Identify which cell holds the provided text, then report its (x, y) central coordinate. 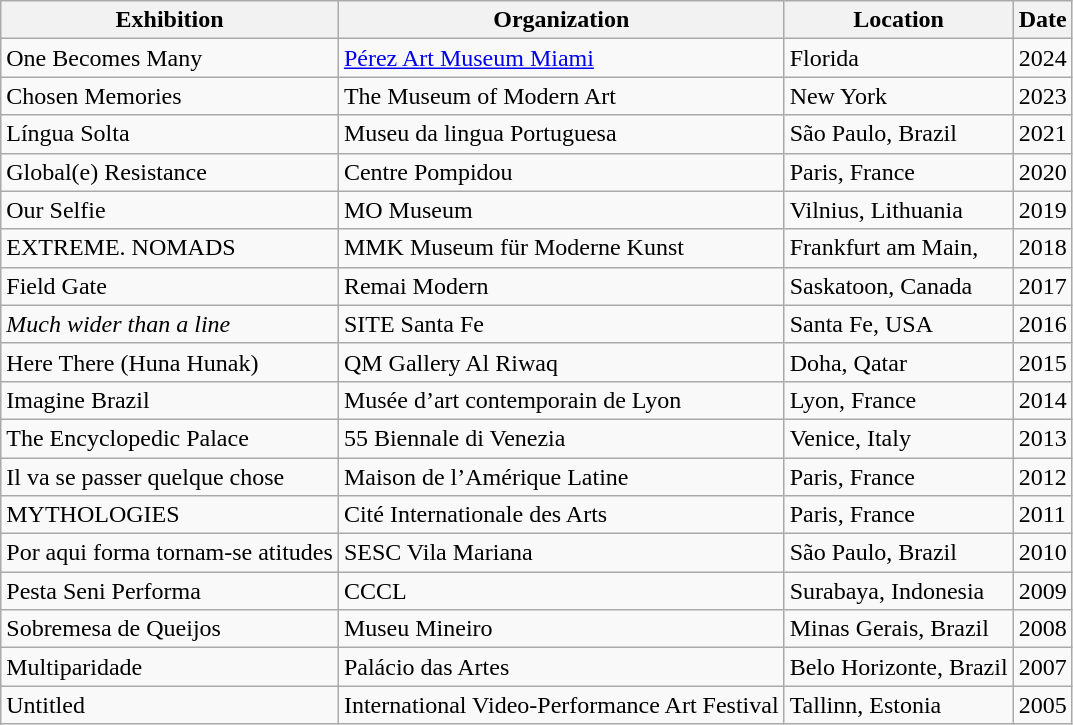
2013 (1042, 438)
2014 (1042, 400)
Location (898, 20)
Chosen Memories (170, 96)
Pesta Seni Performa (170, 591)
Organization (561, 20)
Untitled (170, 705)
Por aqui forma tornam-se atitudes (170, 553)
2009 (1042, 591)
Global(e) Resistance (170, 172)
Saskatoon, Canada (898, 286)
Cité Internationale des Arts (561, 515)
Much wider than a line (170, 324)
Frankfurt am Main, (898, 248)
Imagine Brazil (170, 400)
2021 (1042, 134)
Sobremesa de Queijos (170, 629)
Lyon, France (898, 400)
2024 (1042, 58)
One Becomes Many (170, 58)
Vilnius, Lithuania (898, 210)
Field Gate (170, 286)
Florida (898, 58)
MYTHOLOGIES (170, 515)
MO Museum (561, 210)
Musée d’art contemporain de Lyon (561, 400)
The Museum of Modern Art (561, 96)
Maison de l’Amérique Latine (561, 477)
Pérez Art Museum Miami (561, 58)
Tallinn, Estonia (898, 705)
EXTREME. NOMADS (170, 248)
2008 (1042, 629)
2015 (1042, 362)
Doha, Qatar (898, 362)
Venice, Italy (898, 438)
2011 (1042, 515)
MMK Museum für Moderne Kunst (561, 248)
Surabaya, Indonesia (898, 591)
2005 (1042, 705)
Remai Modern (561, 286)
2020 (1042, 172)
2018 (1042, 248)
2012 (1042, 477)
Belo Horizonte, Brazil (898, 667)
Museu Mineiro (561, 629)
Centre Pompidou (561, 172)
2023 (1042, 96)
Date (1042, 20)
Museu da lingua Portuguesa (561, 134)
2019 (1042, 210)
Il va se passer quelque chose (170, 477)
The Encyclopedic Palace (170, 438)
Minas Gerais, Brazil (898, 629)
Santa Fe, USA (898, 324)
2016 (1042, 324)
Our Selfie (170, 210)
Exhibition (170, 20)
Here There (Huna Hunak) (170, 362)
SESC Vila Mariana (561, 553)
Multiparidade (170, 667)
2007 (1042, 667)
SITE Santa Fe (561, 324)
CCCL (561, 591)
2017 (1042, 286)
Palácio das Artes (561, 667)
QM Gallery Al Riwaq (561, 362)
2010 (1042, 553)
New York (898, 96)
International Video-Performance Art Festival (561, 705)
55 Biennale di Venezia (561, 438)
Língua Solta (170, 134)
